Return the [X, Y] coordinate for the center point of the cell that contains the specified text.  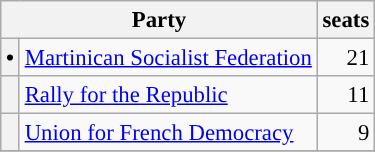
9 [346, 133]
seats [346, 20]
• [10, 58]
Rally for the Republic [168, 95]
21 [346, 58]
Union for French Democracy [168, 133]
11 [346, 95]
Party [159, 20]
Martinican Socialist Federation [168, 58]
